Provide the [x, y] coordinate of the cell's center where the given text is located.  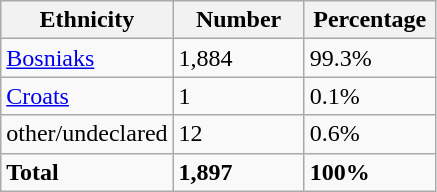
0.6% [370, 134]
1,897 [238, 172]
Number [238, 20]
100% [370, 172]
Ethnicity [87, 20]
Bosniaks [87, 58]
other/undeclared [87, 134]
Percentage [370, 20]
0.1% [370, 96]
Croats [87, 96]
Total [87, 172]
99.3% [370, 58]
1 [238, 96]
12 [238, 134]
1,884 [238, 58]
